Detect which cell encompasses the target text, then output its [X, Y] center coordinate. 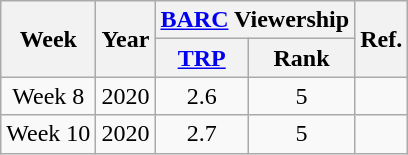
Week [48, 39]
2.6 [202, 96]
BARC Viewership [255, 20]
Rank [301, 58]
2.7 [202, 134]
Year [126, 39]
TRP [202, 58]
Week 10 [48, 134]
Ref. [382, 39]
Week 8 [48, 96]
